Provide the [x, y] coordinate of the cell's center where the given text is located.  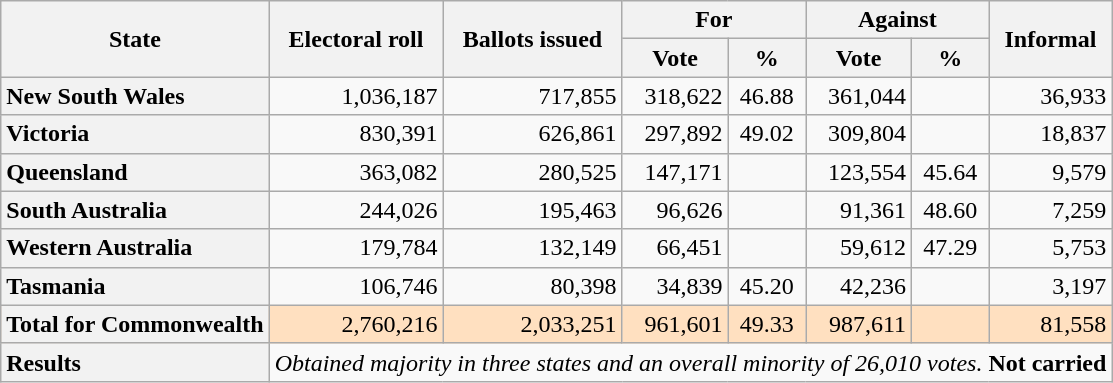
81,558 [1050, 324]
46.88 [766, 96]
49.33 [766, 324]
59,612 [859, 248]
309,804 [859, 134]
South Australia [135, 210]
Informal [1050, 39]
Obtained majority in three states and an overall minority of 26,010 votes. Not carried [690, 362]
Results [135, 362]
Total for Commonwealth [135, 324]
179,784 [356, 248]
47.29 [950, 248]
Ballots issued [532, 39]
363,082 [356, 172]
45.64 [950, 172]
361,044 [859, 96]
Victoria [135, 134]
961,601 [675, 324]
For [714, 20]
48.60 [950, 210]
State [135, 39]
Tasmania [135, 286]
297,892 [675, 134]
Queensland [135, 172]
45.20 [766, 286]
Electoral roll [356, 39]
91,361 [859, 210]
318,622 [675, 96]
96,626 [675, 210]
Against [898, 20]
2,033,251 [532, 324]
18,837 [1050, 134]
1,036,187 [356, 96]
132,149 [532, 248]
5,753 [1050, 248]
42,236 [859, 286]
280,525 [532, 172]
147,171 [675, 172]
80,398 [532, 286]
106,746 [356, 286]
36,933 [1050, 96]
626,861 [532, 134]
123,554 [859, 172]
New South Wales [135, 96]
9,579 [1050, 172]
830,391 [356, 134]
7,259 [1050, 210]
34,839 [675, 286]
195,463 [532, 210]
2,760,216 [356, 324]
Western Australia [135, 248]
987,611 [859, 324]
3,197 [1050, 286]
244,026 [356, 210]
49.02 [766, 134]
66,451 [675, 248]
717,855 [532, 96]
